Extract the [x, y] coordinate from the center of the cell holding the provided text.  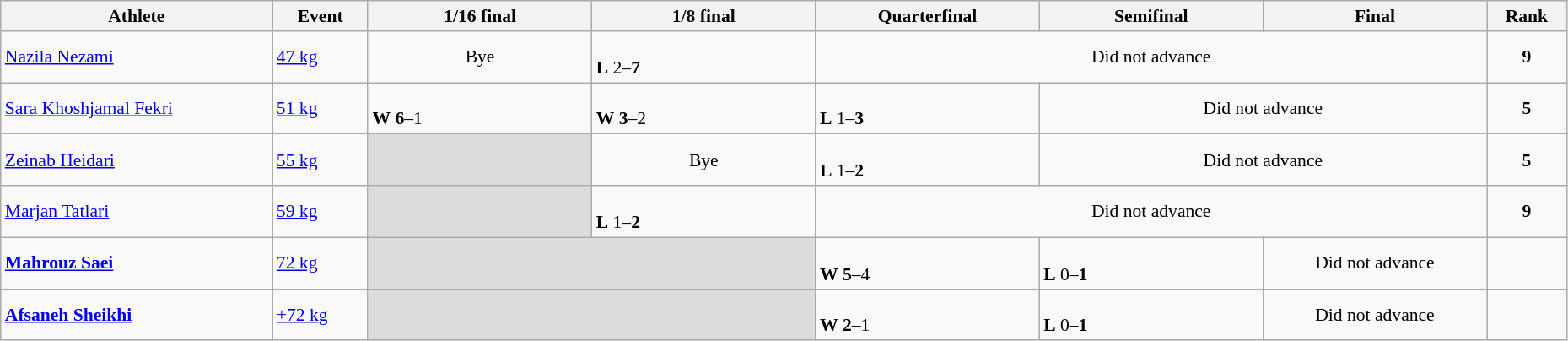
Event [321, 16]
W 2–1 [928, 314]
72 kg [321, 263]
Athlete [137, 16]
Quarterfinal [928, 16]
+72 kg [321, 314]
Marjan Tatlari [137, 211]
W 6–1 [479, 108]
Afsaneh Sheikhi [137, 314]
Final [1375, 16]
Rank [1527, 16]
Zeinab Heidari [137, 160]
1/8 final [703, 16]
47 kg [321, 57]
55 kg [321, 160]
W 3–2 [703, 108]
51 kg [321, 108]
Sara Khoshjamal Fekri [137, 108]
Mahrouz Saei [137, 263]
Semifinal [1150, 16]
L 2–7 [703, 57]
L 1–3 [928, 108]
1/16 final [479, 16]
Nazila Nezami [137, 57]
59 kg [321, 211]
W 5–4 [928, 263]
